Determine the [x, y] coordinate at the center of the cell enclosing the given text.  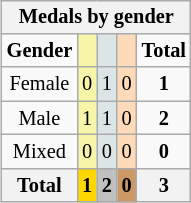
Male [40, 118]
Female [40, 84]
Medals by gender [96, 17]
Mixed [40, 152]
Gender [40, 51]
3 [164, 185]
